Identify which cell holds the provided text, then report its (x, y) central coordinate. 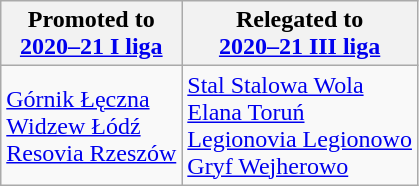
Promoted to2020–21 I liga (92, 34)
Relegated to2020–21 III liga (300, 34)
Górnik Łęczna Widzew Łódź Resovia Rzeszów (92, 126)
Stal Stalowa Wola Elana Toruń Legionovia Legionowo Gryf Wejherowo (300, 126)
